Scan for the cell matching the given text and deliver its [X, Y] coordinate at center. 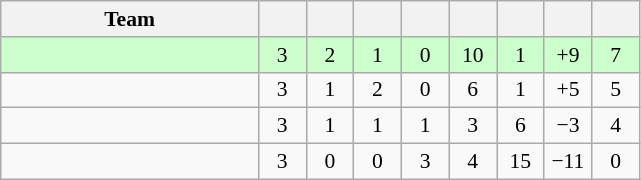
+9 [568, 55]
+5 [568, 90]
10 [473, 55]
−11 [568, 162]
15 [520, 162]
−3 [568, 126]
7 [616, 55]
Team [130, 19]
5 [616, 90]
